Output the (X, Y) coordinate of the center of the cell containing the given text.  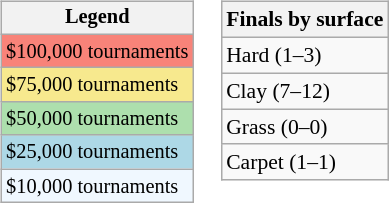
$100,000 tournaments (97, 51)
$75,000 tournaments (97, 85)
$50,000 tournaments (97, 119)
Grass (0–0) (304, 127)
Hard (1–3) (304, 55)
Carpet (1–1) (304, 162)
$10,000 tournaments (97, 186)
Clay (7–12) (304, 91)
Finals by surface (304, 20)
Legend (97, 18)
$25,000 tournaments (97, 152)
